For the text-containing cell, return its midpoint in (X, Y) coordinate format. 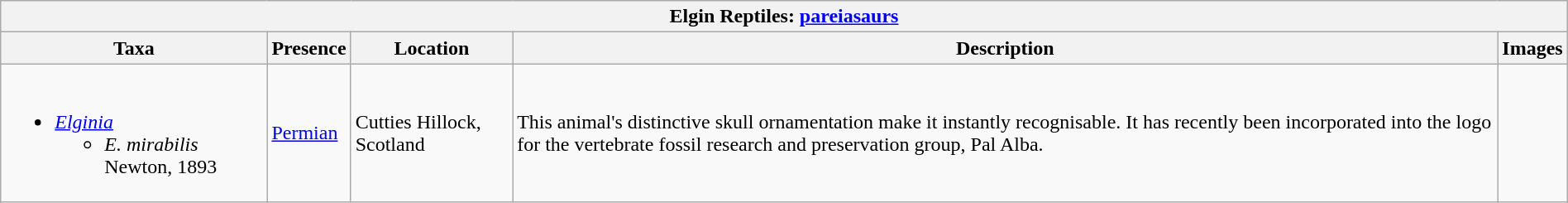
Elgin Reptiles: pareiasaurs (784, 17)
Presence (309, 48)
Description (1006, 48)
Taxa (134, 48)
ElginiaE. mirabilis Newton, 1893 (134, 133)
Cutties Hillock, Scotland (432, 133)
Location (432, 48)
Images (1532, 48)
Permian (309, 133)
